Provide the (X, Y) coordinate of the cell's center where the given text is located.  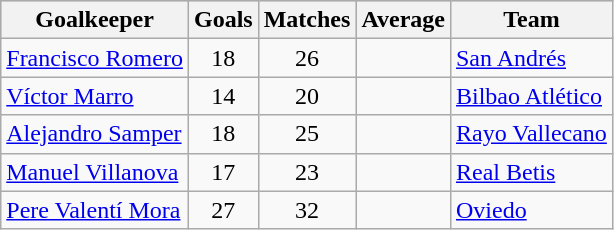
Francisco Romero (95, 58)
17 (223, 172)
26 (307, 58)
25 (307, 134)
Average (404, 20)
Real Betis (531, 172)
32 (307, 210)
14 (223, 96)
Bilbao Atlético (531, 96)
Víctor Marro (95, 96)
Rayo Vallecano (531, 134)
Goalkeeper (95, 20)
23 (307, 172)
27 (223, 210)
Alejandro Samper (95, 134)
Pere Valentí Mora (95, 210)
Goals (223, 20)
Team (531, 20)
Oviedo (531, 210)
20 (307, 96)
San Andrés (531, 58)
Manuel Villanova (95, 172)
Matches (307, 20)
